For the text-containing cell, return its midpoint in (x, y) coordinate format. 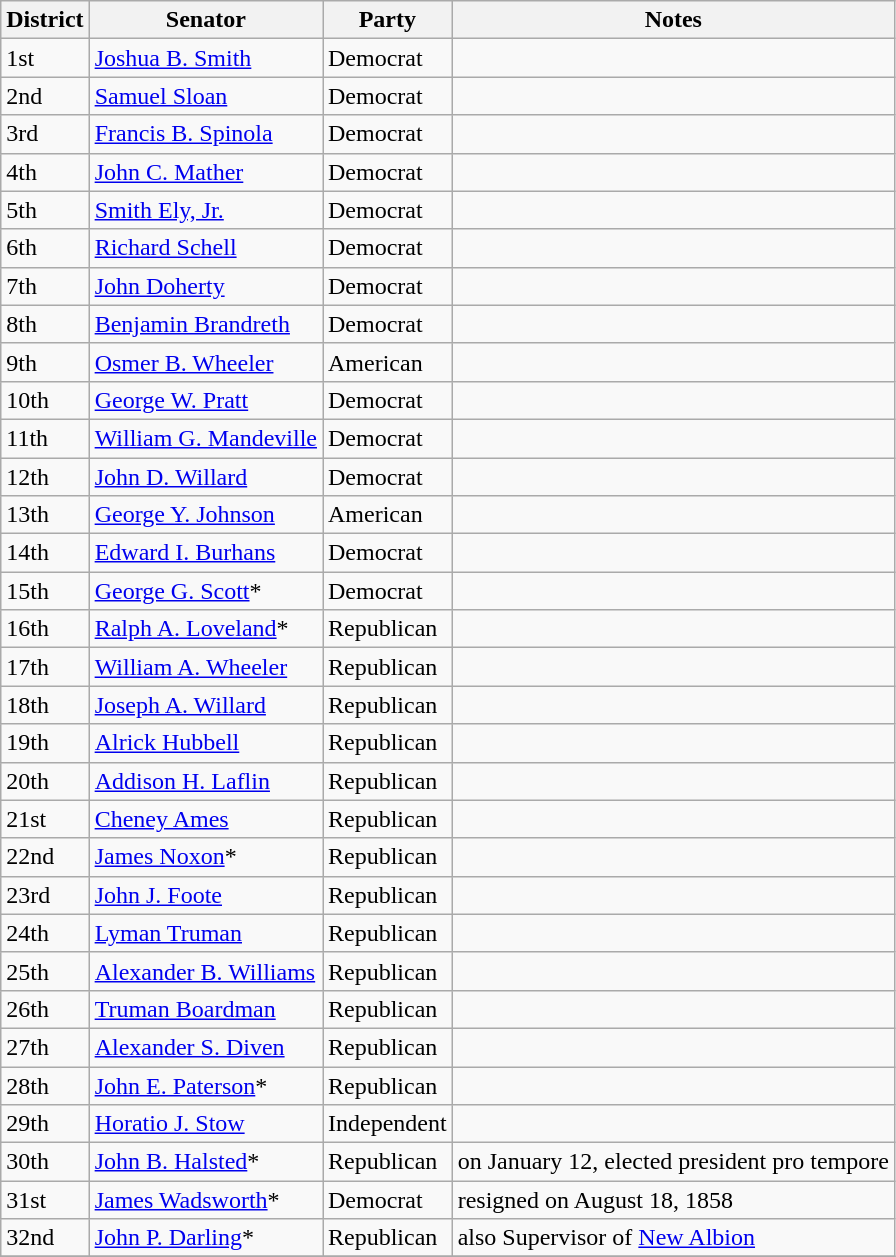
32nd (45, 1238)
1st (45, 58)
24th (45, 933)
on January 12, elected president pro tempore (673, 1162)
15th (45, 591)
13th (45, 515)
Notes (673, 20)
Osmer B. Wheeler (206, 362)
John P. Darling* (206, 1238)
Smith Ely, Jr. (206, 210)
George Y. Johnson (206, 515)
12th (45, 477)
Joshua B. Smith (206, 58)
23rd (45, 895)
John E. Paterson* (206, 1085)
William A. Wheeler (206, 667)
2nd (45, 96)
James Wadsworth* (206, 1200)
Senator (206, 20)
17th (45, 667)
21st (45, 819)
Addison H. Laflin (206, 781)
Truman Boardman (206, 1009)
26th (45, 1009)
District (45, 20)
28th (45, 1085)
31st (45, 1200)
John D. Willard (206, 477)
18th (45, 705)
19th (45, 743)
8th (45, 324)
Edward I. Burhans (206, 553)
9th (45, 362)
Ralph A. Loveland* (206, 629)
Cheney Ames (206, 819)
also Supervisor of New Albion (673, 1238)
4th (45, 172)
Richard Schell (206, 248)
John B. Halsted* (206, 1162)
James Noxon* (206, 857)
Benjamin Brandreth (206, 324)
20th (45, 781)
Independent (387, 1124)
25th (45, 971)
Francis B. Spinola (206, 134)
27th (45, 1047)
6th (45, 248)
30th (45, 1162)
7th (45, 286)
Horatio J. Stow (206, 1124)
William G. Mandeville (206, 438)
3rd (45, 134)
14th (45, 553)
5th (45, 210)
John Doherty (206, 286)
22nd (45, 857)
Joseph A. Willard (206, 705)
10th (45, 400)
29th (45, 1124)
Party (387, 20)
Lyman Truman (206, 933)
Alexander S. Diven (206, 1047)
Alrick Hubbell (206, 743)
John C. Mather (206, 172)
Samuel Sloan (206, 96)
16th (45, 629)
11th (45, 438)
Alexander B. Williams (206, 971)
John J. Foote (206, 895)
George W. Pratt (206, 400)
resigned on August 18, 1858 (673, 1200)
George G. Scott* (206, 591)
